Detect which cell encompasses the target text, then output its [X, Y] center coordinate. 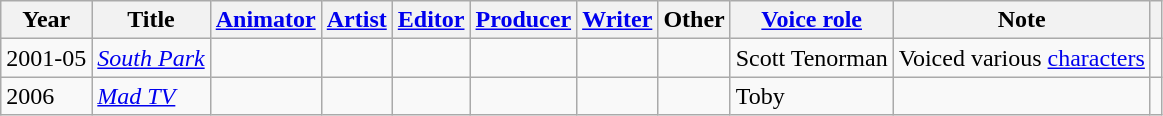
Artist [356, 20]
Animator [266, 20]
Voice role [812, 20]
Other [694, 20]
2001-05 [46, 58]
Mad TV [151, 96]
Writer [618, 20]
Voiced various characters [1022, 58]
Title [151, 20]
2006 [46, 96]
Editor [431, 20]
South Park [151, 58]
Year [46, 20]
Toby [812, 96]
Note [1022, 20]
Producer [524, 20]
Scott Tenorman [812, 58]
